For the text-containing cell, return its midpoint in [X, Y] coordinate format. 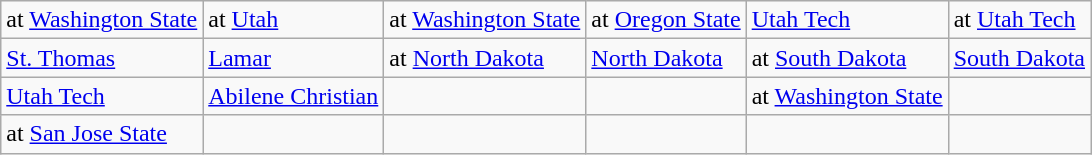
at Oregon State [666, 20]
St. Thomas [102, 58]
at South Dakota [847, 58]
at North Dakota [485, 58]
at Utah [294, 20]
North Dakota [666, 58]
Abilene Christian [294, 96]
South Dakota [1019, 58]
Lamar [294, 58]
at San Jose State [102, 134]
at Utah Tech [1019, 20]
